Capture the cell that displays the provided text and extract its [x, y] central coordinate. 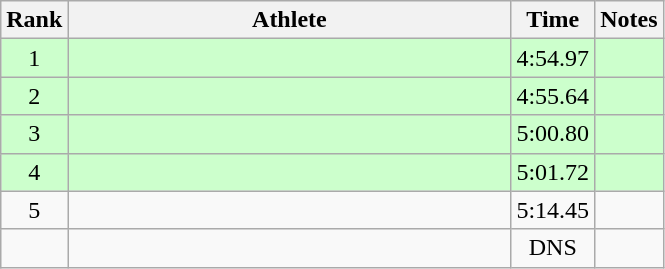
Notes [629, 20]
4:54.97 [553, 58]
5:14.45 [553, 210]
1 [34, 58]
5:00.80 [553, 134]
Rank [34, 20]
3 [34, 134]
2 [34, 96]
4:55.64 [553, 96]
5:01.72 [553, 172]
4 [34, 172]
Athlete [290, 20]
DNS [553, 248]
Time [553, 20]
5 [34, 210]
